Locate the cell with the specified text and output its [x, y] center coordinate. 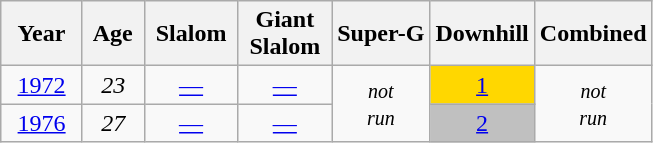
1976 [42, 123]
Super-G [381, 34]
27 [113, 123]
Downhill [482, 34]
23 [113, 85]
Giant Slalom [285, 34]
1 [482, 85]
Slalom [191, 34]
Year [42, 34]
Age [113, 34]
2 [482, 123]
1972 [42, 85]
Combined [593, 34]
